Pinpoint the cell where the given text exists, returning its (x, y) midpoint coordinate. 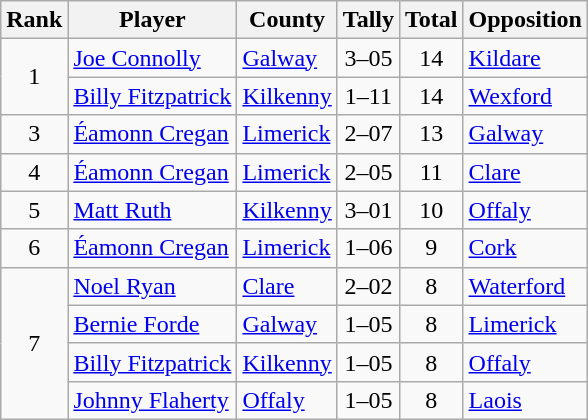
7 (34, 343)
Opposition (525, 20)
5 (34, 210)
2–02 (368, 286)
Noel Ryan (152, 286)
Wexford (525, 96)
10 (431, 210)
Rank (34, 20)
9 (431, 248)
Cork (525, 248)
Laois (525, 400)
Bernie Forde (152, 324)
Waterford (525, 286)
3 (34, 134)
1 (34, 77)
Joe Connolly (152, 58)
1–06 (368, 248)
4 (34, 172)
6 (34, 248)
11 (431, 172)
Tally (368, 20)
2–07 (368, 134)
Johnny Flaherty (152, 400)
County (287, 20)
1–11 (368, 96)
Matt Ruth (152, 210)
3–05 (368, 58)
Player (152, 20)
13 (431, 134)
Total (431, 20)
2–05 (368, 172)
3–01 (368, 210)
Kildare (525, 58)
